Identify which cell holds the provided text, then report its (x, y) central coordinate. 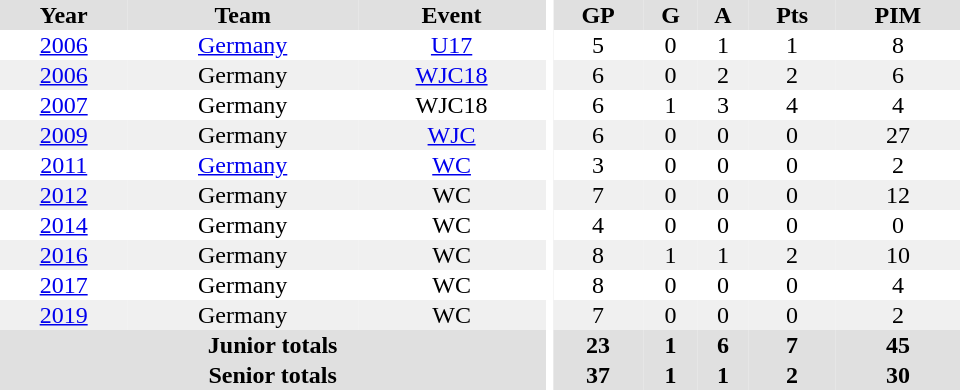
PIM (898, 15)
27 (898, 135)
2011 (64, 165)
WJC (452, 135)
2014 (64, 225)
2016 (64, 255)
2007 (64, 105)
GP (598, 15)
A (724, 15)
Pts (792, 15)
2012 (64, 195)
5 (598, 45)
Junior totals (272, 345)
10 (898, 255)
30 (898, 375)
G (670, 15)
2019 (64, 315)
12 (898, 195)
2017 (64, 285)
2009 (64, 135)
45 (898, 345)
Year (64, 15)
37 (598, 375)
Senior totals (272, 375)
Team (242, 15)
U17 (452, 45)
23 (598, 345)
Event (452, 15)
